Output the (x, y) coordinate of the center of the cell containing the given text.  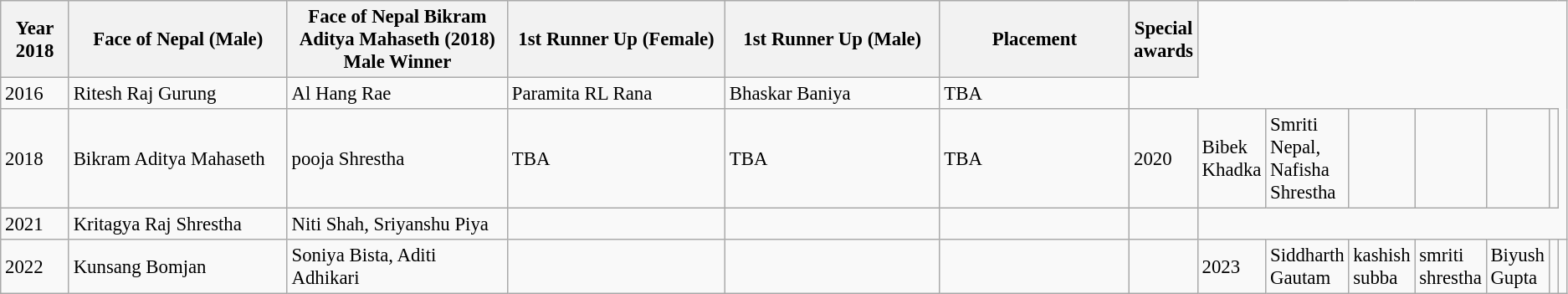
Siddharth Gautam (1307, 266)
Bikram Aditya Mahaseth (177, 159)
2022 (35, 266)
Bibek Khadka (1232, 159)
2020 (1163, 159)
Placement (1034, 39)
Soniya Bista, Aditi Adhikari (397, 266)
2023 (1232, 266)
pooja Shrestha (397, 159)
Kunsang Bomjan (177, 266)
2021 (35, 224)
Smriti Nepal, Nafisha Shrestha (1307, 159)
Biyush Gupta (1518, 266)
smriti shrestha (1451, 266)
Kritagya Raj Shrestha (177, 224)
Year 2018 (35, 39)
1st Runner Up (Male) (833, 39)
2018 (35, 159)
Bhaskar Baniya (833, 94)
2016 (35, 94)
Paramita RL Rana (617, 94)
Niti Shah, Sriyanshu Piya (397, 224)
Ritesh Raj Gurung (177, 94)
Al Hang Rae (397, 94)
1st Runner Up (Female) (617, 39)
Special awards (1163, 39)
Face of Nepal Bikram Aditya Mahaseth (2018) Male Winner (397, 39)
Face of Nepal (Male) (177, 39)
kashish subba (1382, 266)
